Find where the given text appears and provide that cell's center as (X, Y) coordinate. 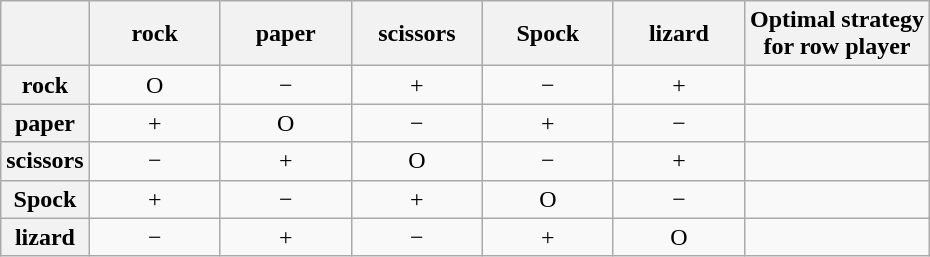
Optimal strategyfor row player (836, 34)
